Detect which cell encompasses the target text, then output its [x, y] center coordinate. 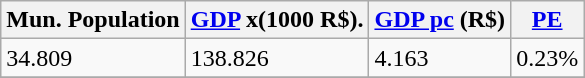
GDP pc (R$) [440, 20]
138.826 [277, 58]
0.23% [548, 58]
4.163 [440, 58]
GDP x(1000 R$). [277, 20]
34.809 [93, 58]
Mun. Population [93, 20]
PE [548, 20]
